For the text-containing cell, return its midpoint in (X, Y) coordinate format. 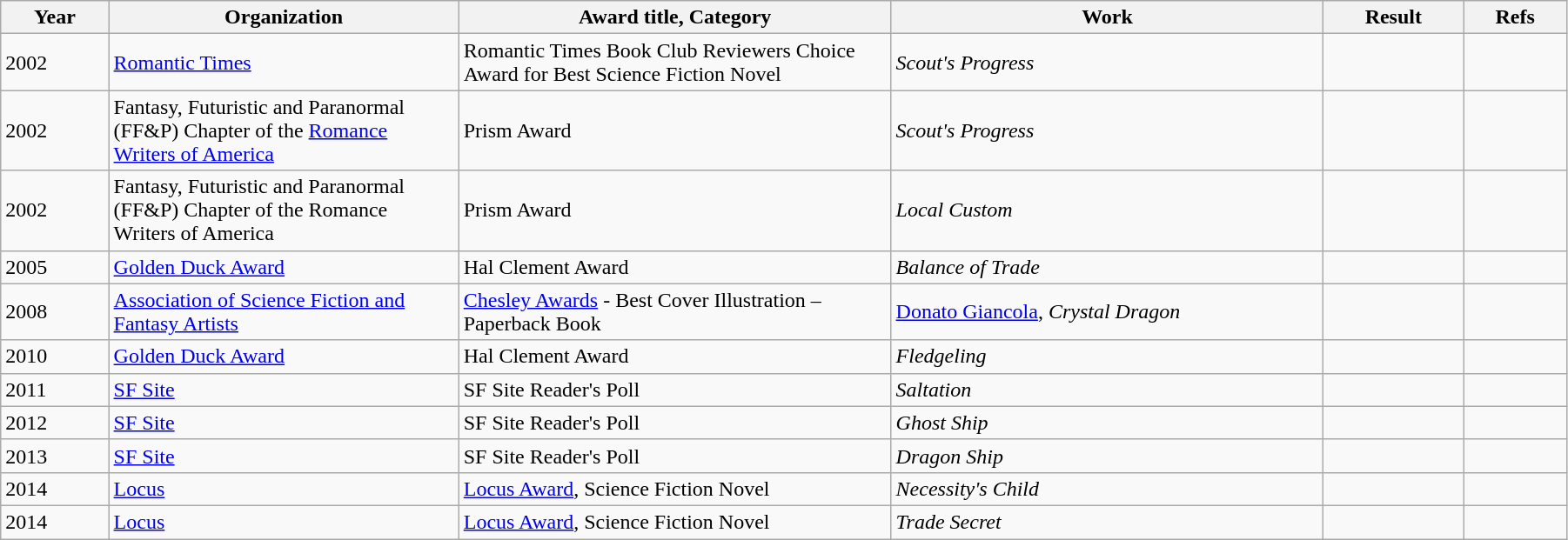
2012 (55, 423)
2008 (55, 311)
Necessity's Child (1107, 489)
Award title, Category (675, 17)
Year (55, 17)
Ghost Ship (1107, 423)
Dragon Ship (1107, 456)
Donato Giancola, Crystal Dragon (1107, 311)
Saltation (1107, 390)
2013 (55, 456)
Result (1394, 17)
Work (1107, 17)
Romantic Times (284, 63)
Romantic Times Book Club Reviewers Choice Award for Best Science Fiction Novel (675, 63)
Balance of Trade (1107, 267)
2011 (55, 390)
2010 (55, 357)
Trade Secret (1107, 522)
Refs (1516, 17)
Association of Science Fiction and Fantasy Artists (284, 311)
Chesley Awards - Best Cover Illustration – Paperback Book (675, 311)
2005 (55, 267)
Fledgeling (1107, 357)
Local Custom (1107, 210)
Organization (284, 17)
